Detect which cell encompasses the target text, then output its (X, Y) center coordinate. 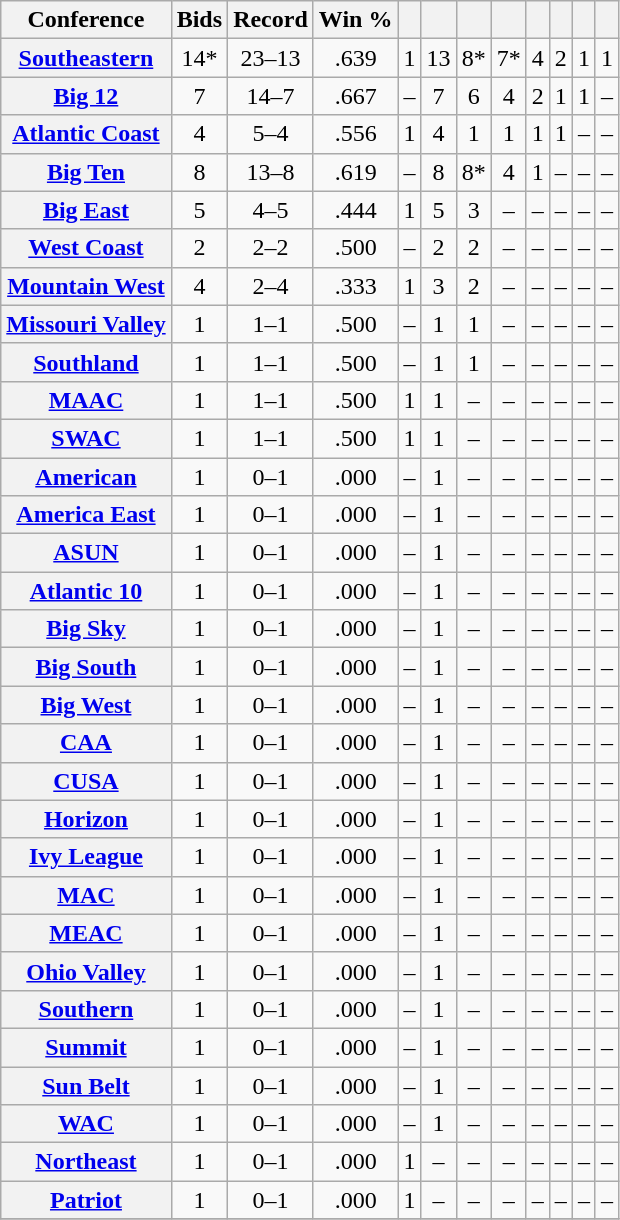
Northeast (86, 1162)
Big 12 (86, 96)
.333 (356, 286)
Mountain West (86, 286)
Record (271, 20)
SWAC (86, 438)
Patriot (86, 1200)
Southland (86, 362)
14–7 (271, 96)
Win % (356, 20)
America East (86, 515)
ASUN (86, 553)
.444 (356, 210)
MEAC (86, 933)
14* (199, 58)
23–13 (271, 58)
13–8 (271, 172)
CUSA (86, 781)
Atlantic 10 (86, 591)
Big South (86, 667)
Big West (86, 705)
MAC (86, 895)
American (86, 477)
2–2 (271, 248)
6 (474, 96)
4–5 (271, 210)
CAA (86, 743)
.619 (356, 172)
Ohio Valley (86, 971)
Conference (86, 20)
.639 (356, 58)
Ivy League (86, 857)
Horizon (86, 819)
13 (438, 58)
Summit (86, 1047)
Southern (86, 1009)
Southeastern (86, 58)
Atlantic Coast (86, 134)
WAC (86, 1124)
5–4 (271, 134)
MAAC (86, 400)
.667 (356, 96)
2–4 (271, 286)
Bids (199, 20)
Big Sky (86, 629)
Sun Belt (86, 1085)
West Coast (86, 248)
Big Ten (86, 172)
7* (508, 58)
Big East (86, 210)
Missouri Valley (86, 324)
.556 (356, 134)
